Provide the [X, Y] coordinate of the cell's center where the given text is located.  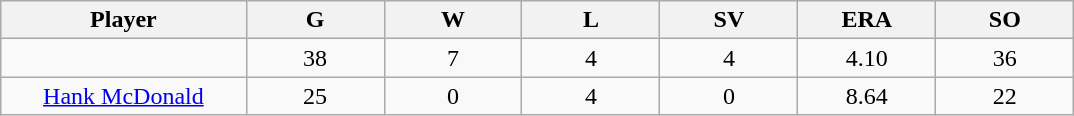
4.10 [867, 58]
W [453, 20]
SO [1005, 20]
L [591, 20]
8.64 [867, 96]
Hank McDonald [124, 96]
G [315, 20]
SV [729, 20]
Player [124, 20]
38 [315, 58]
7 [453, 58]
36 [1005, 58]
ERA [867, 20]
25 [315, 96]
22 [1005, 96]
